Identify which cell holds the provided text, then report its [x, y] central coordinate. 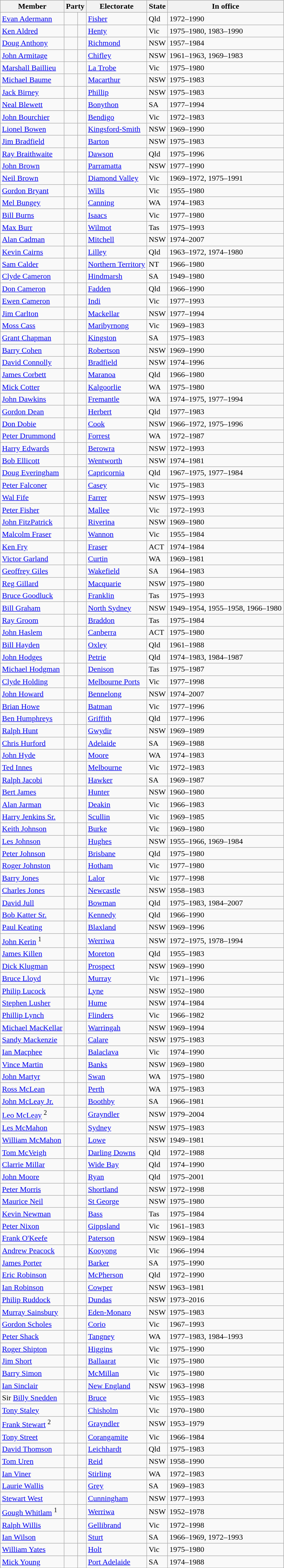
Philip Ruddock [32, 1300]
1975–1987 [226, 669]
1955–1984 [226, 534]
Mel Bungey [32, 203]
Frank Stewart 2 [32, 1424]
John Martyr [32, 1077]
Ken Aldred [32, 31]
1972–1987 [226, 436]
Victor Garland [32, 559]
1966–1994 [226, 1251]
Harry Edwards [32, 448]
Grant Chapman [32, 338]
1975–1996 [226, 154]
Ken Fry [32, 547]
Bruce Lloyd [32, 978]
Perth [116, 1089]
Gellibrand [116, 1525]
Les Johnson [32, 841]
Cook [116, 424]
1969–1981 [226, 559]
Neal Blewett [32, 105]
La Trobe [116, 68]
Ian Sinclair [32, 1386]
1979–2004 [226, 1115]
Andrew Peacock [32, 1251]
1975–2001 [226, 1177]
Hunter [116, 792]
Ben Humphreys [32, 718]
Wide Bay [116, 1165]
Sandy Mackenzie [32, 1040]
Ballaarat [116, 1361]
Peter Drummond [32, 436]
Doug Anthony [32, 43]
Barry Cohen [32, 350]
Warringah [116, 1027]
Laurie Wallis [32, 1486]
Marshall Baillieu [32, 68]
Tony Street [32, 1437]
1963–1998 [226, 1386]
Lyne [116, 991]
Hawker [116, 780]
Mallee [116, 510]
Bass [116, 1214]
Eden-Monaro [116, 1312]
Jim Short [32, 1361]
Neil Brown [32, 178]
Mitchell [116, 240]
John Hyde [32, 755]
Bill Graham [32, 608]
McMillan [116, 1373]
Corangamite [116, 1437]
Jim Carlton [32, 313]
1974–1983, 1984–1987 [226, 657]
Murray [116, 978]
Ray Groom [32, 620]
Banks [116, 1064]
John FitzPatrick [32, 522]
1949–1980 [226, 276]
1969–1984 [226, 1238]
1973–2016 [226, 1300]
Macquarie [116, 584]
Berowra [116, 448]
Phillip [116, 92]
1967–1993 [226, 1324]
New England [116, 1386]
Chris Hurford [32, 743]
Calare [116, 1040]
1963–1981 [226, 1287]
Parramatta [116, 166]
Ralph Jacobi [32, 780]
Fraser [116, 547]
Blaxland [116, 927]
Ralph Willis [32, 1525]
Kennedy [116, 915]
Roger Shipton [32, 1349]
Ray Braithwaite [32, 154]
Phillip Lynch [32, 1015]
Moreton [116, 954]
Moss Cass [32, 325]
Sam Calder [32, 264]
James Killen [32, 954]
Prospect [116, 966]
Wills [116, 191]
Leichhardt [116, 1449]
John Brown [32, 166]
1955–1980 [226, 191]
1952–1978 [226, 1512]
Philip Lucock [32, 991]
1969–1987 [226, 780]
Party [75, 6]
Bruce [116, 1398]
1957–1984 [226, 43]
Wilmot [116, 227]
Alan Cadman [32, 240]
Jim Bradfield [32, 141]
Brisbane [116, 854]
Barry Jones [32, 878]
Moore [116, 755]
Barker [116, 1263]
Paterson [116, 1238]
Sir Billy Snedden [32, 1398]
Kevin Newman [32, 1214]
Port Adelaide [116, 1562]
Cunningham [116, 1498]
Denison [116, 669]
In office [226, 6]
Barry Simon [32, 1373]
1960–1980 [226, 792]
Shortland [116, 1189]
Northern Territory [116, 264]
Tony Staley [32, 1410]
Clarrie Millar [32, 1165]
1974–1975, 1977–1994 [226, 399]
1955–1966, 1969–1984 [226, 841]
Darling Downs [116, 1153]
Paul Keating [32, 927]
Boothby [116, 1101]
Gordon Bryant [32, 191]
1977–1983, 1984–1993 [226, 1336]
John McLeay Jr. [32, 1101]
Robertson [116, 350]
Barton [116, 141]
John Kerin 1 [32, 941]
Adelaide [116, 743]
Lalor [116, 878]
Casey [116, 485]
Lilley [116, 252]
Bill Burns [32, 215]
Holt [116, 1550]
Maurice Neil [32, 1202]
Richmond [116, 43]
Chisholm [116, 1410]
William McMahon [32, 1140]
Petrie [116, 657]
Malcolm Fraser [32, 534]
Michael Hodgman [32, 669]
1971–1996 [226, 978]
Herbert [116, 412]
Tangney [116, 1336]
Charles Jones [32, 890]
Geoffrey Giles [32, 571]
Wal Fife [32, 497]
Maribyrnong [116, 325]
1977–1983 [226, 412]
Fadden [116, 289]
1972–1975, 1978–1994 [226, 941]
Vince Martin [32, 1064]
McPherson [116, 1275]
Ian Macphee [32, 1052]
Bert James [32, 792]
Chifley [116, 55]
1966–1984 [226, 1437]
Alan Jarman [32, 804]
Corio [116, 1324]
Melbourne [116, 768]
Forrest [116, 436]
John Bourchier [32, 117]
1969–1988 [226, 743]
1958–1990 [226, 1462]
Kalgoorlie [116, 387]
Peter Falconer [32, 485]
John Moore [32, 1177]
Curtin [116, 559]
1966–1972, 1975–1996 [226, 424]
Ryan [116, 1177]
John Howard [32, 694]
Mick Young [32, 1562]
1975–1983, 1984–2007 [226, 903]
Lionel Bowen [32, 129]
Tom McVeigh [32, 1153]
Bradfield [116, 363]
Bendigo [116, 117]
Grey [116, 1486]
James Corbett [32, 375]
1975–1980, 1983–1990 [226, 31]
Don Cameron [32, 289]
Kooyong [116, 1251]
State [157, 6]
1969–1985 [226, 817]
1974–1981 [226, 461]
Murray Sainsbury [32, 1312]
1977–1990 [226, 166]
Member [32, 6]
Frank O'Keefe [32, 1238]
Hindmarsh [116, 276]
Higgins [116, 1349]
Mackellar [116, 313]
William Yates [32, 1550]
Diamond Valley [116, 178]
Peter Morris [32, 1189]
Melbourne Ports [116, 682]
James Porter [32, 1263]
Leo McLeay 2 [32, 1115]
Ian Robinson [32, 1287]
1966–1982 [226, 1015]
Dundas [116, 1300]
Capricornia [116, 473]
Gippsland [116, 1226]
Clyde Holding [32, 682]
1964–1983 [226, 571]
Flinders [116, 1015]
1972–1988 [226, 1153]
Bonython [116, 105]
Peter Nixon [32, 1226]
Lowe [116, 1140]
Peter Johnson [32, 854]
NT [157, 264]
Ralph Hunt [32, 731]
Gordon Dean [32, 412]
Reg Gillard [32, 584]
Doug Everingham [32, 473]
Henty [116, 31]
Michael MacKellar [32, 1027]
North Sydney [116, 608]
1966–1983 [226, 804]
Wakefield [116, 571]
1949–1954, 1955–1958, 1966–1980 [226, 608]
Canberra [116, 633]
1967–1975, 1977–1984 [226, 473]
Bill Hayden [32, 645]
Swan [116, 1077]
Gordon Scholes [32, 1324]
Eric Robinson [32, 1275]
Electorate [116, 6]
Ian Viner [32, 1474]
Wannon [116, 534]
Keith Johnson [32, 829]
Fisher [116, 19]
1953–1979 [226, 1424]
Evan Adermann [32, 19]
1969–1989 [226, 731]
Balaclava [116, 1052]
Les McMahon [32, 1128]
Riverina [116, 522]
John Hodges [32, 657]
1974–1996 [226, 363]
1969–1972, 1975–1991 [226, 178]
Macarthur [116, 80]
Bob Ellicott [32, 461]
1961–1963, 1969–1983 [226, 55]
Clyde Cameron [32, 276]
Tom Uren [32, 1462]
1966–1969, 1972–1993 [226, 1537]
Peter Fisher [32, 510]
1961–1988 [226, 645]
Maranoa [116, 375]
Deakin [116, 804]
Fremantle [116, 399]
Harry Jenkins Sr. [32, 817]
Batman [116, 706]
Gough Whitlam 1 [32, 1512]
Cowper [116, 1287]
John Dawkins [32, 399]
Max Burr [32, 227]
Ted Innes [32, 768]
1969–1996 [226, 927]
Kingston [116, 338]
Bennelong [116, 694]
Stewart West [32, 1498]
Sydney [116, 1128]
1963–1972, 1974–1980 [226, 252]
Braddon [116, 620]
1966–1981 [226, 1101]
1958–1983 [226, 890]
David Thomson [32, 1449]
Kingsford-Smith [116, 129]
1969–1994 [226, 1027]
1952–1980 [226, 991]
Isaacs [116, 215]
Michael Baume [32, 80]
Canning [116, 203]
Indi [116, 301]
Newcastle [116, 890]
Don Dobie [32, 424]
John Armitage [32, 55]
Gwydir [116, 731]
Burke [116, 829]
Bowman [116, 903]
Hotham [116, 866]
John Haslem [32, 633]
1974–1988 [226, 1562]
Brian Howe [32, 706]
Kevin Cairns [32, 252]
St George [116, 1202]
Bruce Goodluck [32, 596]
Bob Katter Sr. [32, 915]
Wentworth [116, 461]
Roger Johnston [32, 866]
1970–1980 [226, 1410]
David Connolly [32, 363]
Peter Shack [32, 1336]
Dick Klugman [32, 966]
David Jull [32, 903]
1961–1983 [226, 1226]
Ross McLean [32, 1089]
Sturt [116, 1537]
Reid [116, 1462]
Franklin [116, 596]
Hume [116, 1003]
1949–1981 [226, 1140]
Hughes [116, 841]
Mick Cotter [32, 387]
Oxley [116, 645]
Farrer [116, 497]
Dawson [116, 154]
Jack Birney [32, 92]
Ewen Cameron [32, 301]
Scullin [116, 817]
Griffith [116, 718]
Stephen Lusher [32, 1003]
Stirling [116, 1474]
Ian Wilson [32, 1537]
